Return (x, y) of the center of cell containing provided text 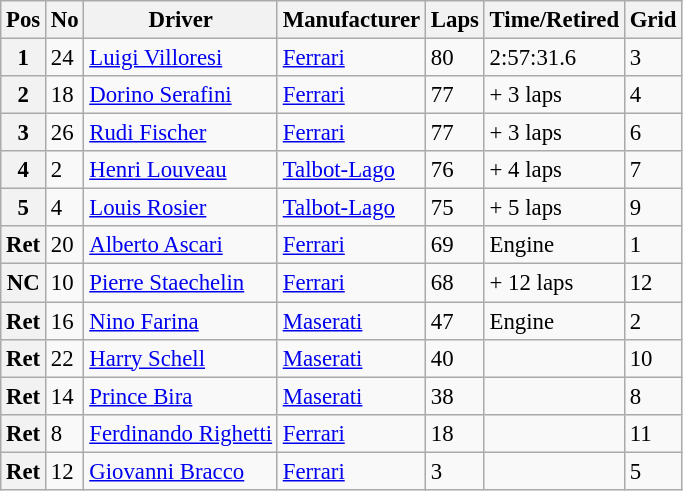
40 (456, 358)
Giovanni Bracco (180, 471)
Laps (456, 20)
47 (456, 321)
Grid (652, 20)
Manufacturer (351, 20)
2:57:31.6 (554, 58)
80 (456, 58)
Ferdinando Righetti (180, 433)
+ 12 laps (554, 283)
+ 4 laps (554, 170)
7 (652, 170)
Nino Farina (180, 321)
Driver (180, 20)
Luigi Villoresi (180, 58)
24 (65, 58)
No (65, 20)
Pos (24, 20)
6 (652, 133)
69 (456, 245)
Alberto Ascari (180, 245)
9 (652, 208)
Prince Bira (180, 396)
22 (65, 358)
Time/Retired (554, 20)
Harry Schell (180, 358)
Louis Rosier (180, 208)
Pierre Staechelin (180, 283)
Dorino Serafini (180, 95)
75 (456, 208)
Henri Louveau (180, 170)
26 (65, 133)
+ 5 laps (554, 208)
16 (65, 321)
68 (456, 283)
11 (652, 433)
Rudi Fischer (180, 133)
76 (456, 170)
14 (65, 396)
NC (24, 283)
20 (65, 245)
38 (456, 396)
